Return the (x, y) coordinate for the center point of the cell that contains the specified text.  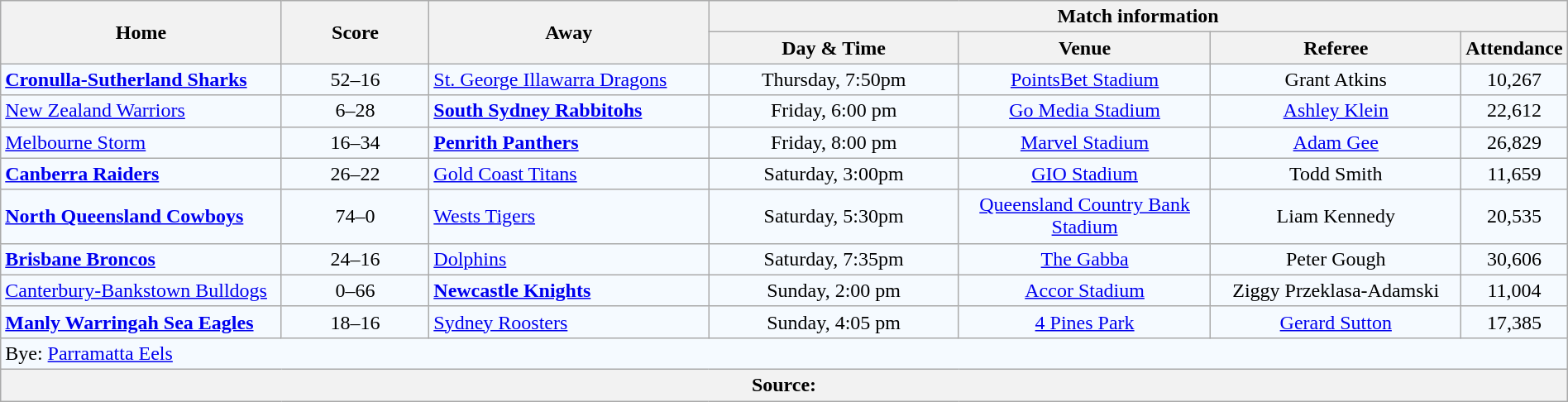
Newcastle Knights (569, 290)
Saturday, 7:35pm (834, 259)
Bye: Parramatta Eels (784, 353)
26,829 (1514, 142)
Todd Smith (1336, 174)
Brisbane Broncos (141, 259)
Friday, 6:00 pm (834, 111)
New Zealand Warriors (141, 111)
Ziggy Przeklasa-Adamski (1336, 290)
18–16 (356, 322)
Ashley Klein (1336, 111)
Sydney Roosters (569, 322)
Cronulla-Sutherland Sharks (141, 79)
26–22 (356, 174)
Gerard Sutton (1336, 322)
Saturday, 3:00pm (834, 174)
Liam Kennedy (1336, 217)
Grant Atkins (1336, 79)
Friday, 8:00 pm (834, 142)
Away (569, 32)
Wests Tigers (569, 217)
Go Media Stadium (1084, 111)
Accor Stadium (1084, 290)
Canberra Raiders (141, 174)
0–66 (356, 290)
Venue (1084, 48)
Dolphins (569, 259)
Source: (784, 385)
Penrith Panthers (569, 142)
GIO Stadium (1084, 174)
52–16 (356, 79)
North Queensland Cowboys (141, 217)
22,612 (1514, 111)
20,535 (1514, 217)
16–34 (356, 142)
Thursday, 7:50pm (834, 79)
Canterbury-Bankstown Bulldogs (141, 290)
10,267 (1514, 79)
11,004 (1514, 290)
Sunday, 4:05 pm (834, 322)
6–28 (356, 111)
17,385 (1514, 322)
4 Pines Park (1084, 322)
The Gabba (1084, 259)
11,659 (1514, 174)
Sunday, 2:00 pm (834, 290)
24–16 (356, 259)
Home (141, 32)
Gold Coast Titans (569, 174)
Saturday, 5:30pm (834, 217)
Marvel Stadium (1084, 142)
Queensland Country Bank Stadium (1084, 217)
74–0 (356, 217)
Referee (1336, 48)
Peter Gough (1336, 259)
Attendance (1514, 48)
Match information (1138, 17)
Manly Warringah Sea Eagles (141, 322)
St. George Illawarra Dragons (569, 79)
Adam Gee (1336, 142)
Day & Time (834, 48)
Score (356, 32)
30,606 (1514, 259)
South Sydney Rabbitohs (569, 111)
Melbourne Storm (141, 142)
PointsBet Stadium (1084, 79)
